Extract the [X, Y] coordinate from the center of the cell holding the provided text.  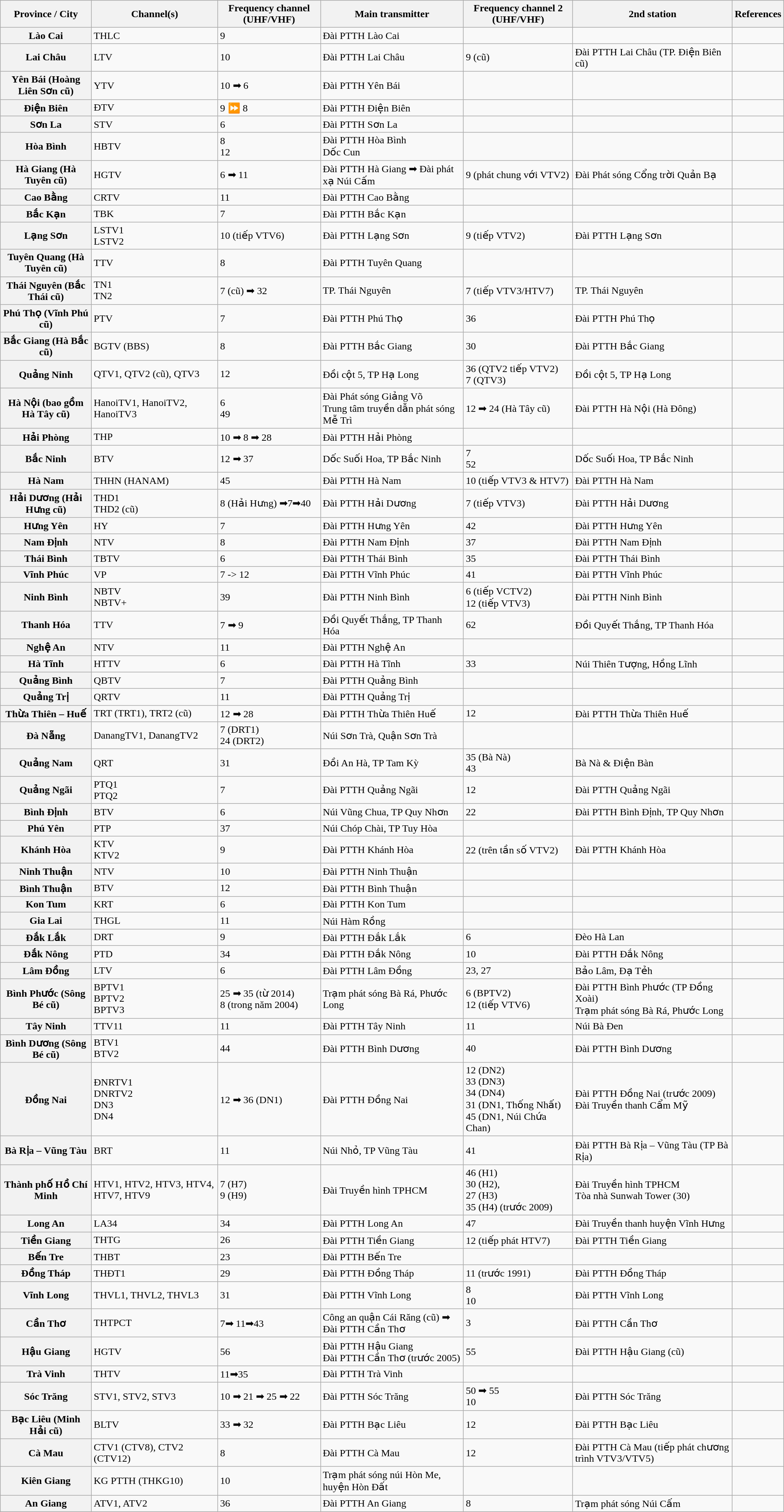
Bình Định [46, 812]
Province / City [46, 14]
Đồi An Hà, TP Tam Kỳ [392, 762]
6 49 [269, 408]
Main transmitter [392, 14]
Đài PTTH Bến Tre [392, 1257]
10 ➡ 6 [269, 85]
QRTV [155, 697]
Đài PTTH Lai Châu [392, 58]
Bình Phước (Sông Bé cũ) [46, 999]
Hà Nam [46, 481]
Hòa Bình [46, 147]
Đài PTTH Hòa Bình Dốc Cun [392, 147]
45 [269, 481]
Đài PTTH Lâm Đồng [392, 970]
Núi Thiên Tượng, Hồng Lĩnh [652, 664]
Bình Thuận [46, 888]
Đài PTTH Hà Tĩnh [392, 664]
Hà Giang (Hà Tuyên cũ) [46, 175]
Đài PTTH Yên Bái [392, 85]
Hải Phòng [46, 437]
Vĩnh Phúc [46, 574]
Bảo Lâm, Đạ Tẻh [652, 970]
Đài PTTH Quảng Trị [392, 697]
Đài PTTH Cần Thơ [652, 1323]
Thái Nguyên (Bắc Thái cũ) [46, 291]
Lào Cai [46, 36]
BLTV [155, 1424]
Thanh Hóa [46, 625]
Đài PTTH Bình Phước (TP Đồng Xoài) Trạm phát sóng Bà Rá, Phước Long [652, 999]
Bà Rịa – Vũng Tàu [46, 1150]
Ninh Thuận [46, 872]
Đài PTTH Hà Giang ➡ Đài phát xạ Núi Cấm [392, 175]
NBTV NBTV+ [155, 597]
23, 27 [518, 970]
33 [518, 664]
ATV1, ATV2 [155, 1504]
7 -> 12 [269, 574]
Đài PTTH Điện Biên [392, 108]
Đài PTTH Cà Mau [392, 1453]
Lạng Sơn [46, 235]
Phú Yên [46, 828]
References [758, 14]
Hưng Yên [46, 526]
Quảng Nam [46, 762]
6 (BPTV2) 12 (tiếp VTV6) [518, 999]
Đài PTTH Quảng Bình [392, 680]
BGTV (BBS) [155, 346]
Núi Sơn Trà, Quận Sơn Trà [392, 736]
Đài PTTH Bắc Kạn [392, 214]
Kiên Giang [46, 1481]
Yên Bái (Hoàng Liên Sơn cũ) [46, 85]
12 ➡ 37 [269, 458]
33 ➡ 32 [269, 1424]
Quảng Ngãi [46, 790]
STV [155, 124]
Đài Truyền hình TPHCM [392, 1190]
40 [518, 1048]
39 [269, 597]
Bắc Ninh [46, 458]
Đài PTTH Lào Cai [392, 36]
BPTV1 BPTV2 BPTV3 [155, 999]
Núi Chóp Chài, TP Tuy Hòa [392, 828]
62 [518, 625]
HY [155, 526]
Núi Vũng Chua, TP Quy Nhơn [392, 812]
THHN (HANAM) [155, 481]
Đài PTTH Bình Định, TP Quy Nhơn [652, 812]
QTV1, QTV2 (cũ), QTV3 [155, 375]
ĐNRTV1 DNRTV2 DN3 DN4 [155, 1099]
ĐTV [155, 108]
Đài PTTH Bình Thuận [392, 888]
LA34 [155, 1223]
Đài PTTH Đắk Lắk [392, 937]
HanoiTV1, HanoiTV2, HanoiTV3 [155, 408]
47 [518, 1223]
35 (Bà Nà) 43 [518, 762]
Đài PTTH Sơn La [392, 124]
Bà Nà & Điện Bàn [652, 762]
Đài PTTH Hà Nội (Hà Đông) [652, 408]
9 (tiếp VTV2) [518, 235]
Tây Ninh [46, 1026]
BTV1 BTV2 [155, 1048]
KG PTTH (THKG10) [155, 1481]
Núi Bà Đen [652, 1026]
12 ➡ 36 (DN1) [269, 1099]
Đài PTTH Kon Tum [392, 905]
Ninh Bình [46, 597]
26 [269, 1240]
DanangTV1, DanangTV2 [155, 736]
23 [269, 1257]
Đắk Nông [46, 954]
Vĩnh Long [46, 1295]
56 [269, 1352]
Đài Truyền thanh huyện Vĩnh Hưng [652, 1223]
Đài PTTH Hậu Giang Đài PTTH Cần Thơ (trước 2005) [392, 1352]
7 ➡ 9 [269, 625]
10 (tiếp VTV6) [269, 235]
CTV1 (CTV8), CTV2 (CTV12) [155, 1453]
Điện Biên [46, 108]
Công an quận Cái Răng (cũ) ➡ Đài PTTH Cần Thơ [392, 1323]
KTV KTV2 [155, 850]
Đồng Nai [46, 1099]
Gia Lai [46, 921]
Đèo Hà Lan [652, 937]
TN1 TN2 [155, 291]
12 (tiếp phát HTV7) [518, 1240]
25 ➡ 35 (từ 2014) 8 (trong năm 2004) [269, 999]
6 ➡ 11 [269, 175]
12 ➡ 28 [269, 713]
PTP [155, 828]
Trạm phát sóng Bà Rá, Phước Long [392, 999]
6 (tiếp VCTV2) 12 (tiếp VTV3) [518, 597]
HTV1, HTV2, HTV3, HTV4, HTV7, HTV9 [155, 1190]
8 (Hải Hưng) ➡7➡40 [269, 503]
Đắk Lắk [46, 937]
Hà Tĩnh [46, 664]
Núi Hàm Rồng [392, 921]
10 ➡ 21 ➡ 25 ➡ 22 [269, 1396]
Đài Phát sóng Cổng trời Quản Bạ [652, 175]
THLC [155, 36]
Hậu Giang [46, 1352]
Đài PTTH An Giang [392, 1504]
10 (tiếp VTV3 & HTV7) [518, 481]
22 (trên tần số VTV2) [518, 850]
Đài PTTH Long An [392, 1223]
11 (trước 1991) [518, 1273]
30 [518, 346]
STV1, STV2, STV3 [155, 1396]
PTD [155, 954]
9 (phát chung với VTV2) [518, 175]
Trạm phát sóng Núi Cấm [652, 1504]
10 ➡ 8 ➡ 28 [269, 437]
Đài PTTH Tuyên Quang [392, 263]
35 [518, 558]
Đài Truyền hình TPHCM Tòa nhà Sunwah Tower (30) [652, 1190]
Đài PTTH Đồng Nai [392, 1099]
7 (DRT1)24 (DRT2) [269, 736]
Đài PTTH Tây Ninh [392, 1026]
Đài PTTH Hậu Giang (cũ) [652, 1352]
Quảng Ninh [46, 375]
8 10 [518, 1295]
HTTV [155, 664]
Khánh Hòa [46, 850]
7 (tiếp VTV3) [518, 503]
QBTV [155, 680]
Đài PTTH Ninh Thuận [392, 872]
LSTV1 LSTV2 [155, 235]
22 [518, 812]
Long An [46, 1223]
Hà Nội (bao gồm Hà Tây cũ) [46, 408]
Tuyên Quang (Hà Tuyên cũ) [46, 263]
Thừa Thiên – Huế [46, 713]
Nam Định [46, 543]
Lâm Đồng [46, 970]
PTV [155, 318]
36 (QTV2 tiếp VTV2) 7 (QTV3) [518, 375]
TBK [155, 214]
THTPCT [155, 1323]
VP [155, 574]
Sóc Trăng [46, 1396]
TBTV [155, 558]
9 ⏩ 8 [269, 108]
THVL1, THVL2, THVL3 [155, 1295]
Tiền Giang [46, 1240]
Bắc Giang (Hà Bắc cũ) [46, 346]
9 (cũ) [518, 58]
THGL [155, 921]
Đài PTTH Trà Vinh [392, 1374]
Channel(s) [155, 14]
29 [269, 1273]
Quảng Trị [46, 697]
7➡ 11➡43 [269, 1323]
Trà Vinh [46, 1374]
44 [269, 1048]
YTV [155, 85]
Lai Châu [46, 58]
46 (H1) 30 (H2), 27 (H3) 35 (H4) (trước 2009) [518, 1190]
Hải Dương (Hải Hưng cũ) [46, 503]
Cần Thơ [46, 1323]
QRT [155, 762]
7 52 [518, 458]
Phú Thọ (Vĩnh Phú cũ) [46, 318]
Bến Tre [46, 1257]
HBTV [155, 147]
42 [518, 526]
Đài PTTH Đồng Nai (trước 2009) Đài Truyền thanh Cẩm Mỹ [652, 1099]
TRT (TRT1), TRT2 (cũ) [155, 713]
Bạc Liêu (Minh Hải cũ) [46, 1424]
Đà Nẵng [46, 736]
55 [518, 1352]
11➡35 [269, 1374]
Đài Phát sóng Giảng Võ Trung tâm truyền dẫn phát sóng Mễ Trì [392, 408]
Đài PTTH Bà Rịa – Vũng Tàu (TP Bà Rịa) [652, 1150]
THP [155, 437]
Nghệ An [46, 647]
Frequency channel (UHF/VHF) [269, 14]
Quảng Bình [46, 680]
12 (DN2) 33 (DN3) 34 (DN4) 31 (DN1, Thống Nhất) 45 (DN1, Núi Chứa Chan) [518, 1099]
3 [518, 1323]
THBT [155, 1257]
THĐT1 [155, 1273]
THD1 THD2 (cũ) [155, 503]
Bình Dương (Sông Bé cũ) [46, 1048]
Núi Nhỏ, TP Vũng Tàu [392, 1150]
Trạm phát sóng núi Hòn Me, huyện Hòn Đất [392, 1481]
Sơn La [46, 124]
Cao Bằng [46, 197]
Đài PTTH Nghệ An [392, 647]
Kon Tum [46, 905]
PTQ1 PTQ2 [155, 790]
7 (cũ) ➡ 32 [269, 291]
THTV [155, 1374]
BRT [155, 1150]
CRTV [155, 197]
Thái Bình [46, 558]
Đài PTTH Hải Phòng [392, 437]
8 12 [269, 147]
Thành phố Hồ Chí Minh [46, 1190]
An Giang [46, 1504]
2nd station [652, 14]
Đài PTTH Lai Châu (TP. Điện Biên cũ) [652, 58]
Bắc Kạn [46, 214]
Đài PTTH Cà Mau (tiếp phát chương trình VTV3/VTV5) [652, 1453]
TTV11 [155, 1026]
Frequency channel 2 (UHF/VHF) [518, 14]
THTG [155, 1240]
Cà Mau [46, 1453]
50 ➡ 55 10 [518, 1396]
12 ➡ 24 (Hà Tây cũ) [518, 408]
DRT [155, 937]
7 (H7) 9 (H9) [269, 1190]
Đài PTTH Cao Bằng [392, 197]
7 (tiếp VTV3/HTV7) [518, 291]
KRT [155, 905]
Đồng Tháp [46, 1273]
